Extract the (x, y) coordinate from the center of the cell holding the provided text.  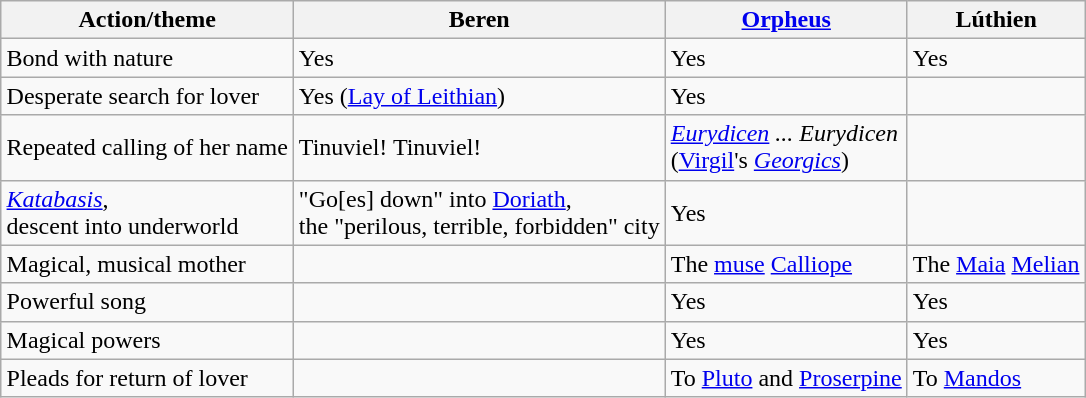
To Pluto and Proserpine (786, 378)
Tinuviel! Tinuviel! (479, 148)
Yes (Lay of Leithian) (479, 96)
Repeated calling of her name (147, 148)
"Go[es] down" into Doriath,the "perilous, terrible, forbidden" city (479, 212)
Bond with nature (147, 58)
Orpheus (786, 20)
Eurydicen ... Eurydicen(Virgil's Georgics) (786, 148)
Powerful song (147, 302)
Katabasis,descent into underworld (147, 212)
The muse Calliope (786, 264)
To Mandos (996, 378)
The Maia Melian (996, 264)
Desperate search for lover (147, 96)
Pleads for return of lover (147, 378)
Magical, musical mother (147, 264)
Beren (479, 20)
Lúthien (996, 20)
Action/theme (147, 20)
Magical powers (147, 340)
